Pinpoint the cell where the given text exists, returning its (X, Y) midpoint coordinate. 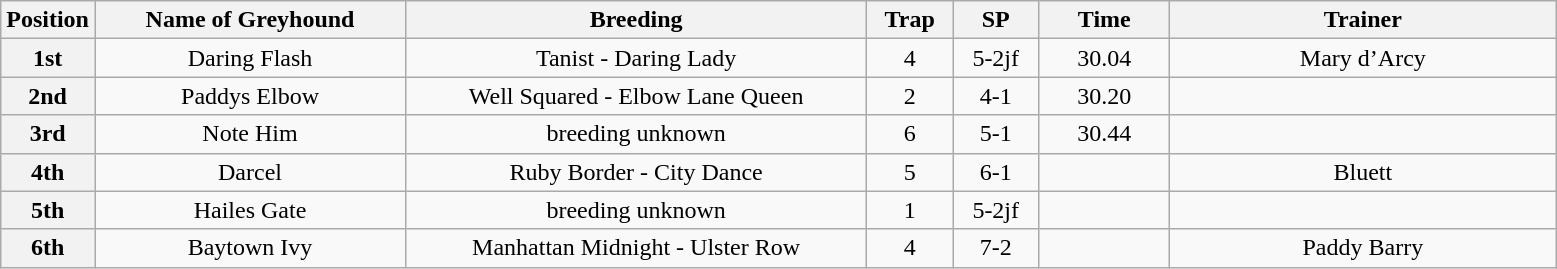
SP (996, 20)
5 (910, 172)
1 (910, 210)
4-1 (996, 96)
30.44 (1104, 134)
5th (48, 210)
2 (910, 96)
4th (48, 172)
Trainer (1363, 20)
Position (48, 20)
Well Squared - Elbow Lane Queen (636, 96)
30.04 (1104, 58)
30.20 (1104, 96)
7-2 (996, 248)
6 (910, 134)
6th (48, 248)
Hailes Gate (250, 210)
Note Him (250, 134)
5-1 (996, 134)
Ruby Border - City Dance (636, 172)
Paddy Barry (1363, 248)
Name of Greyhound (250, 20)
Bluett (1363, 172)
Trap (910, 20)
3rd (48, 134)
Darcel (250, 172)
Tanist - Daring Lady (636, 58)
1st (48, 58)
Breeding (636, 20)
2nd (48, 96)
Manhattan Midnight - Ulster Row (636, 248)
Time (1104, 20)
Daring Flash (250, 58)
Paddys Elbow (250, 96)
Mary d’Arcy (1363, 58)
6-1 (996, 172)
Baytown Ivy (250, 248)
